Output the (x, y) coordinate of the center of the cell containing the given text.  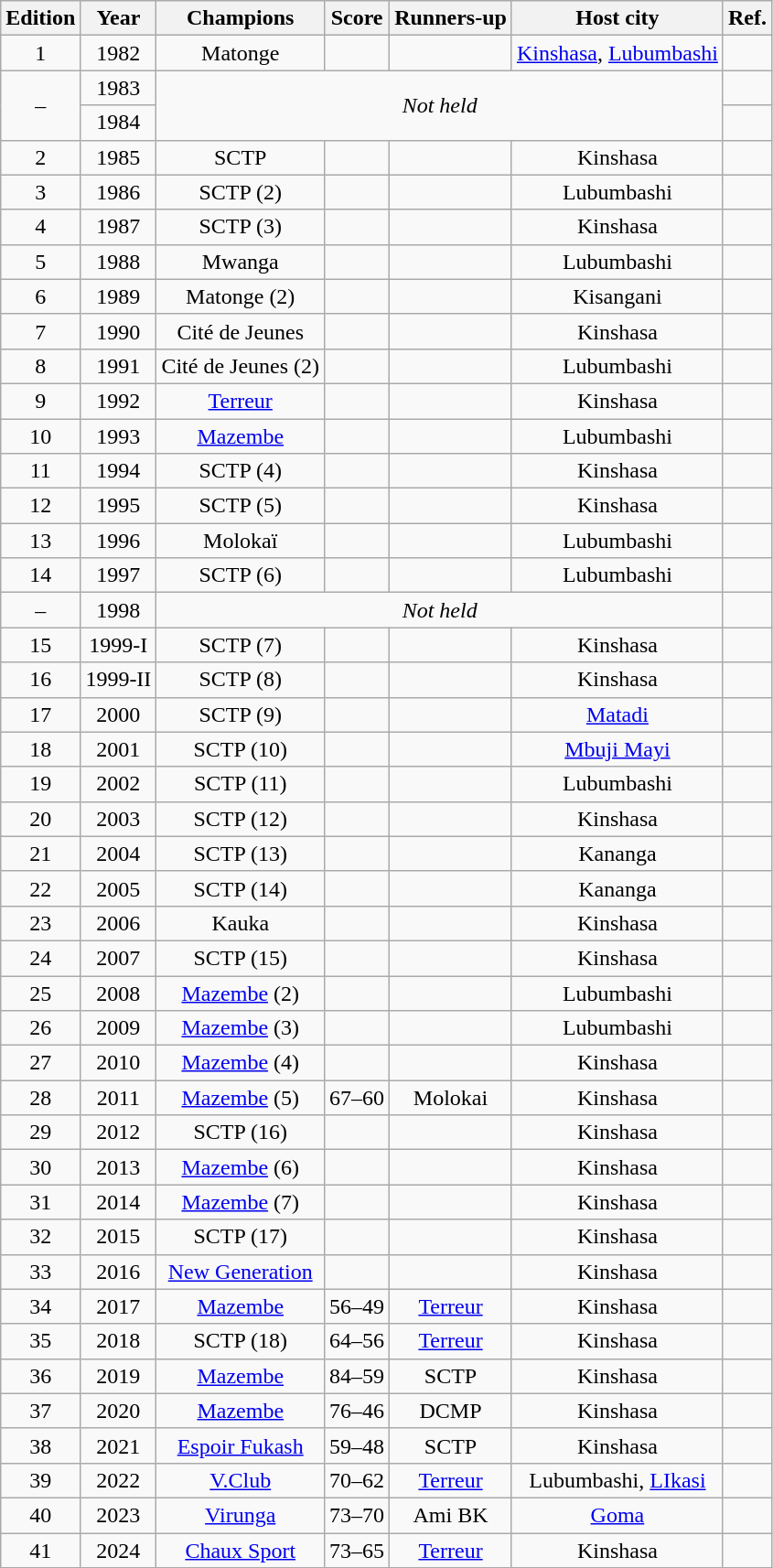
1992 (119, 401)
3 (40, 192)
1985 (119, 157)
84–59 (357, 1376)
26 (40, 1028)
19 (40, 784)
8 (40, 366)
22 (40, 888)
76–46 (357, 1411)
Mwanga (241, 262)
Chaux Sport (241, 1551)
2015 (119, 1237)
2008 (119, 993)
2011 (119, 1098)
18 (40, 749)
Host city (617, 18)
32 (40, 1237)
Mazembe (3) (241, 1028)
2 (40, 157)
21 (40, 854)
31 (40, 1202)
2001 (119, 749)
SCTP (4) (241, 471)
2018 (119, 1341)
DCMP (451, 1411)
11 (40, 471)
56–49 (357, 1306)
67–60 (357, 1098)
SCTP (13) (241, 854)
Kisangani (617, 296)
28 (40, 1098)
Espoir Fukash (241, 1445)
5 (40, 262)
Year (119, 18)
Mazembe (6) (241, 1167)
2017 (119, 1306)
Edition (40, 18)
SCTP (17) (241, 1237)
1999-II (119, 680)
10 (40, 436)
30 (40, 1167)
Goma (617, 1515)
2004 (119, 854)
Molokai (451, 1098)
73–65 (357, 1551)
Runners-up (451, 18)
1982 (119, 53)
SCTP (14) (241, 888)
V.Club (241, 1480)
36 (40, 1376)
35 (40, 1341)
37 (40, 1411)
SCTP (18) (241, 1341)
2012 (119, 1133)
1986 (119, 192)
SCTP (3) (241, 227)
SCTP (15) (241, 958)
40 (40, 1515)
34 (40, 1306)
2010 (119, 1063)
2003 (119, 819)
41 (40, 1551)
39 (40, 1480)
24 (40, 958)
Mazembe (2) (241, 993)
2006 (119, 923)
2013 (119, 1167)
Matadi (617, 714)
2000 (119, 714)
Mazembe (4) (241, 1063)
SCTP (9) (241, 714)
Ami BK (451, 1515)
1983 (119, 88)
Matonge (241, 53)
Score (357, 18)
Molokaï (241, 541)
4 (40, 227)
1991 (119, 366)
2022 (119, 1480)
Cité de Jeunes (241, 331)
Mbuji Mayi (617, 749)
9 (40, 401)
Kinshasa, Lubumbashi (617, 53)
2019 (119, 1376)
SCTP (5) (241, 506)
20 (40, 819)
6 (40, 296)
2007 (119, 958)
SCTP (16) (241, 1133)
12 (40, 506)
SCTP (12) (241, 819)
38 (40, 1445)
1994 (119, 471)
59–48 (357, 1445)
2002 (119, 784)
7 (40, 331)
73–70 (357, 1515)
2020 (119, 1411)
2016 (119, 1272)
64–56 (357, 1341)
2024 (119, 1551)
2021 (119, 1445)
Kauka (241, 923)
Ref. (746, 18)
1993 (119, 436)
1995 (119, 506)
2005 (119, 888)
1987 (119, 227)
Cité de Jeunes (2) (241, 366)
Virunga (241, 1515)
15 (40, 645)
1998 (119, 610)
Mazembe (5) (241, 1098)
SCTP (2) (241, 192)
2014 (119, 1202)
Mazembe (7) (241, 1202)
2009 (119, 1028)
1996 (119, 541)
2023 (119, 1515)
Champions (241, 18)
New Generation (241, 1272)
27 (40, 1063)
Matonge (2) (241, 296)
1989 (119, 296)
SCTP (10) (241, 749)
1984 (119, 123)
1999-I (119, 645)
1990 (119, 331)
SCTP (7) (241, 645)
Lubumbashi, LIkasi (617, 1480)
1997 (119, 575)
SCTP (6) (241, 575)
SCTP (8) (241, 680)
16 (40, 680)
14 (40, 575)
70–62 (357, 1480)
23 (40, 923)
29 (40, 1133)
SCTP (11) (241, 784)
1 (40, 53)
1988 (119, 262)
25 (40, 993)
13 (40, 541)
17 (40, 714)
33 (40, 1272)
